Detect which cell encompasses the target text, then output its [X, Y] center coordinate. 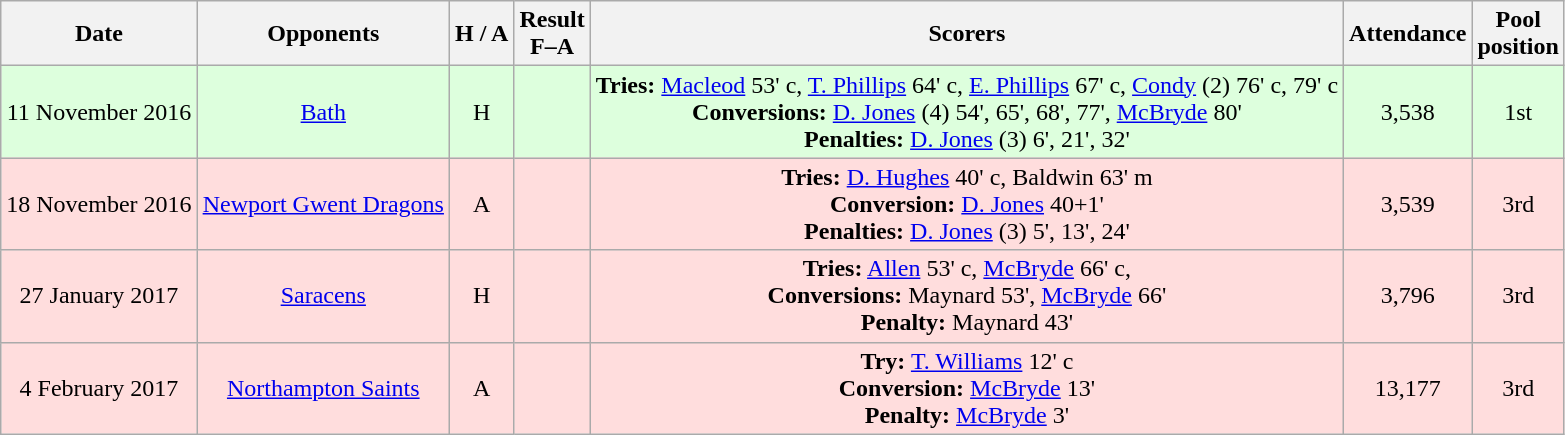
18 November 2016 [99, 204]
Attendance [1408, 34]
3,796 [1408, 296]
1st [1518, 112]
11 November 2016 [99, 112]
Scorers [966, 34]
3,539 [1408, 204]
Bath [323, 112]
Date [99, 34]
Poolposition [1518, 34]
Newport Gwent Dragons [323, 204]
Tries: Allen 53' c, McBryde 66' c,Conversions: Maynard 53', McBryde 66'Penalty: Maynard 43' [966, 296]
Opponents [323, 34]
Try: T. Williams 12' cConversion: McBryde 13'Penalty: McBryde 3' [966, 388]
Northampton Saints [323, 388]
13,177 [1408, 388]
Tries: D. Hughes 40' c, Baldwin 63' mConversion: D. Jones 40+1'Penalties: D. Jones (3) 5', 13', 24' [966, 204]
ResultF–A [552, 34]
Saracens [323, 296]
3,538 [1408, 112]
H / A [481, 34]
27 January 2017 [99, 296]
4 February 2017 [99, 388]
